Return the (X, Y) coordinate for the center point of the cell that contains the specified text.  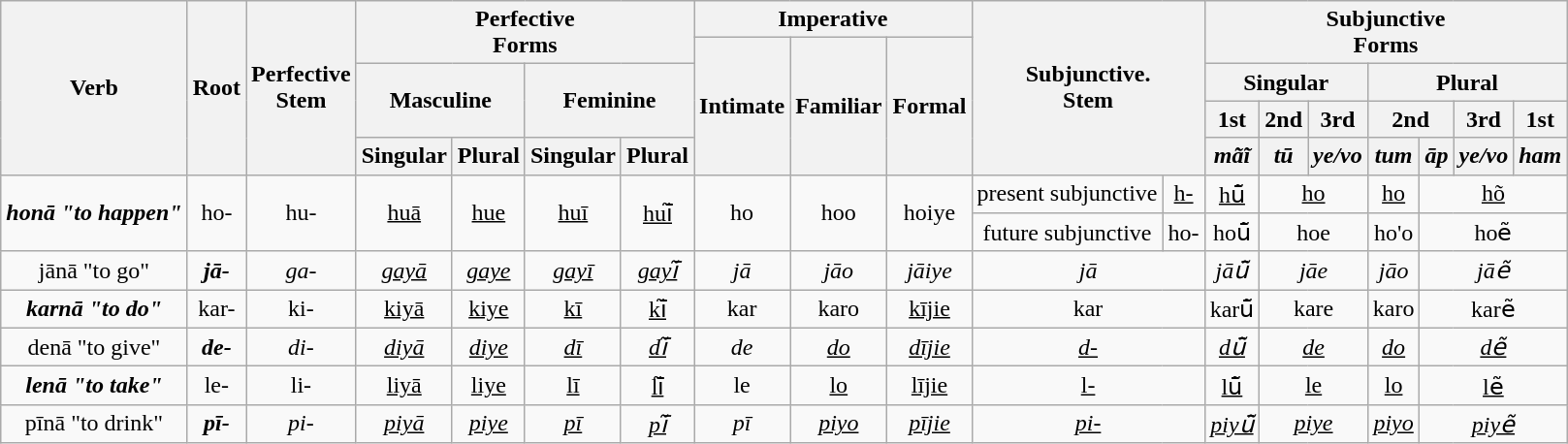
d- (1088, 347)
Intimate (743, 107)
pījie (929, 424)
PerfectiveForms (525, 33)
Verb (94, 87)
diye (489, 347)
dẽ (1493, 347)
pī- (216, 424)
ham (1540, 156)
hoū̃ (1232, 233)
lī (572, 386)
dī (572, 347)
Root (216, 87)
Feminine (609, 101)
gaye (489, 270)
kar- (216, 309)
āp (1437, 156)
ki- (302, 309)
hu- (302, 213)
hõ (1493, 194)
ga- (302, 270)
jāẽ (1493, 270)
Imperative (833, 19)
de- (216, 347)
kiyā (403, 309)
SubjunctiveForms (1386, 33)
dū̃ (1232, 347)
dījie (929, 347)
gayī (572, 270)
hue (489, 213)
kījie (929, 309)
li- (302, 386)
karẽ (1493, 309)
dī̃ (657, 347)
jāū̃ (1232, 270)
lenā "to take" (94, 386)
jā- (216, 270)
huā (403, 213)
hoo (839, 213)
Familiar (839, 107)
jāiye (929, 270)
lījie (929, 386)
liye (489, 386)
honā "to happen" (94, 213)
karū̃ (1232, 309)
diyā (403, 347)
tum (1393, 156)
ho'o (1393, 233)
h- (1183, 194)
kī̃ (657, 309)
future subjunctive (1067, 233)
present subjunctive (1067, 194)
jānā "to go" (94, 270)
huī̃ (657, 213)
hoiye (929, 213)
huī (572, 213)
mãĩ (1232, 156)
kare (1313, 309)
kī (572, 309)
di- (302, 347)
piyẽ (1493, 424)
piyā (403, 424)
hoe (1313, 233)
Formal (929, 107)
le- (216, 386)
liyā (403, 386)
PerfectiveStem (302, 87)
piyū̃ (1232, 424)
hū̃ (1232, 194)
lū̃ (1232, 386)
karnā "to do" (94, 309)
Subjunctive.Stem (1088, 87)
gayā (403, 270)
l- (1088, 386)
denā "to give" (94, 347)
pīnā "to drink" (94, 424)
gayī̃ (657, 270)
tū (1284, 156)
jāe (1313, 270)
pī̃ (657, 424)
kiye (489, 309)
lẽ (1493, 386)
lī̃ (657, 386)
Masculine (440, 101)
hoẽ (1493, 233)
